Locate the cell with the specified text and output its (x, y) center coordinate. 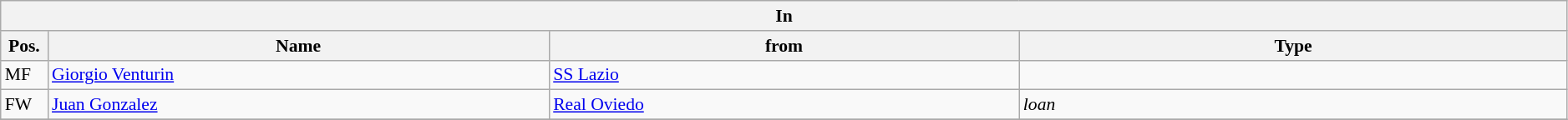
In (784, 16)
Juan Gonzalez (298, 105)
SS Lazio (784, 75)
Pos. (24, 46)
Type (1293, 46)
Giorgio Venturin (298, 75)
Real Oviedo (784, 105)
from (784, 46)
FW (24, 105)
Name (298, 46)
MF (24, 75)
loan (1293, 105)
